Identify which cell holds the provided text, then report its (X, Y) central coordinate. 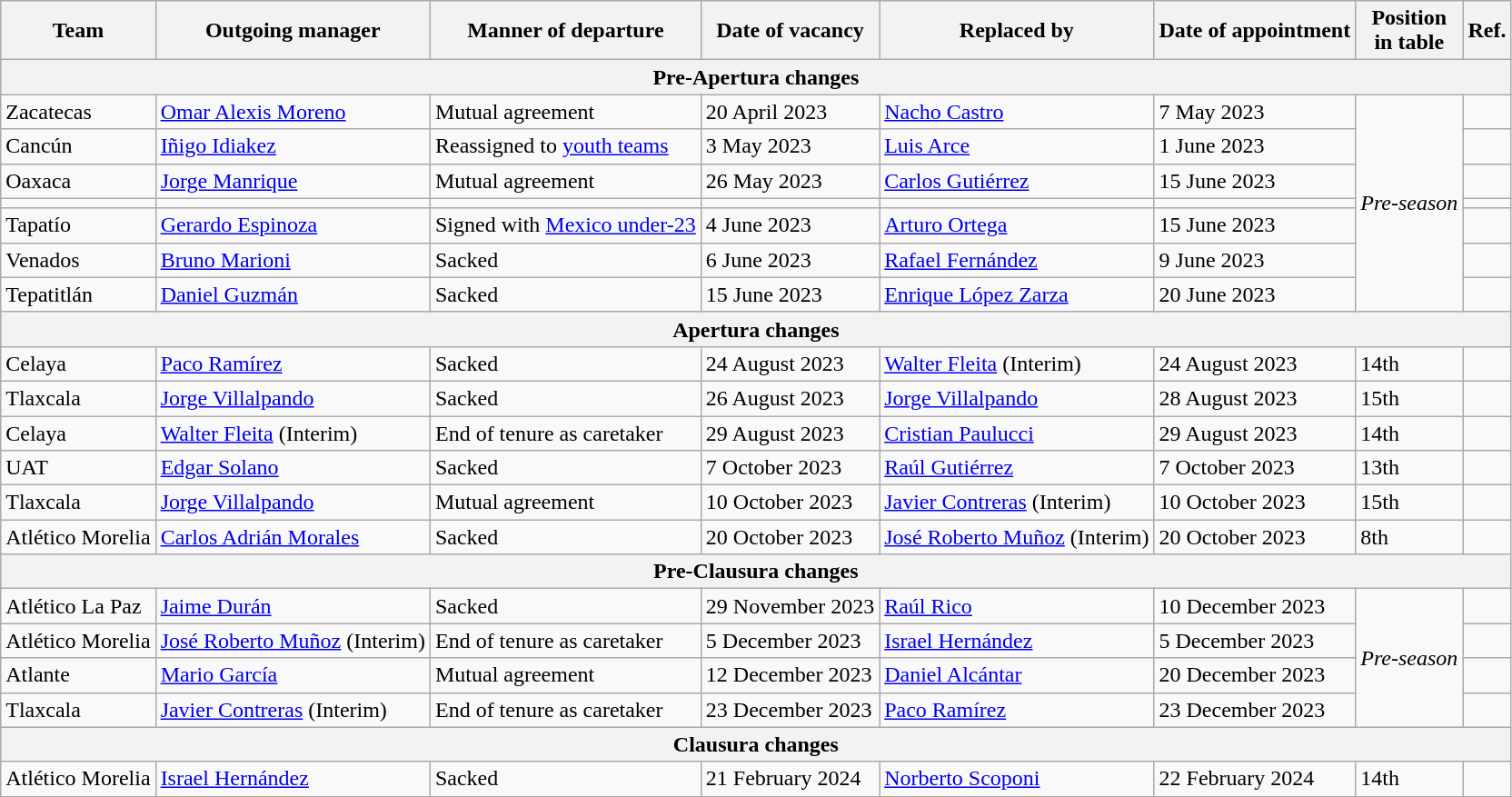
Edgar Solano (293, 468)
20 June 2023 (1255, 294)
Tapatío (78, 225)
9 June 2023 (1255, 260)
Raúl Gutiérrez (1017, 468)
4 June 2023 (790, 225)
Manner of departure (565, 31)
Raúl Rico (1017, 606)
Reassigned to youth teams (565, 146)
Carlos Adrián Morales (293, 537)
Cristian Paulucci (1017, 433)
13th (1409, 468)
Daniel Guzmán (293, 294)
Atlante (78, 675)
Rafael Fernández (1017, 260)
Team (78, 31)
Norberto Scoponi (1017, 779)
12 December 2023 (790, 675)
7 May 2023 (1255, 112)
21 February 2024 (790, 779)
28 August 2023 (1255, 398)
Mario García (293, 675)
Nacho Castro (1017, 112)
Bruno Marioni (293, 260)
Outgoing manager (293, 31)
26 August 2023 (790, 398)
Omar Alexis Moreno (293, 112)
Pre-Clausura changes (756, 572)
Date of appointment (1255, 31)
Luis Arce (1017, 146)
Date of vacancy (790, 31)
Signed with Mexico under-23 (565, 225)
1 June 2023 (1255, 146)
6 June 2023 (790, 260)
Ref. (1487, 31)
Enrique López Zarza (1017, 294)
26 May 2023 (790, 181)
Jaime Durán (293, 606)
Daniel Alcántar (1017, 675)
Zacatecas (78, 112)
Gerardo Espinoza (293, 225)
Venados (78, 260)
10 December 2023 (1255, 606)
UAT (78, 468)
Clausura changes (756, 744)
Oaxaca (78, 181)
22 February 2024 (1255, 779)
Cancún (78, 146)
Apertura changes (756, 329)
Pre-Apertura changes (756, 77)
Replaced by (1017, 31)
29 November 2023 (790, 606)
3 May 2023 (790, 146)
Jorge Manrique (293, 181)
Carlos Gutiérrez (1017, 181)
Atlético La Paz (78, 606)
Arturo Ortega (1017, 225)
20 December 2023 (1255, 675)
Tepatitlán (78, 294)
Position in table (1409, 31)
Iñigo Idiakez (293, 146)
8th (1409, 537)
20 April 2023 (790, 112)
